Identify which cell holds the provided text, then report its (X, Y) central coordinate. 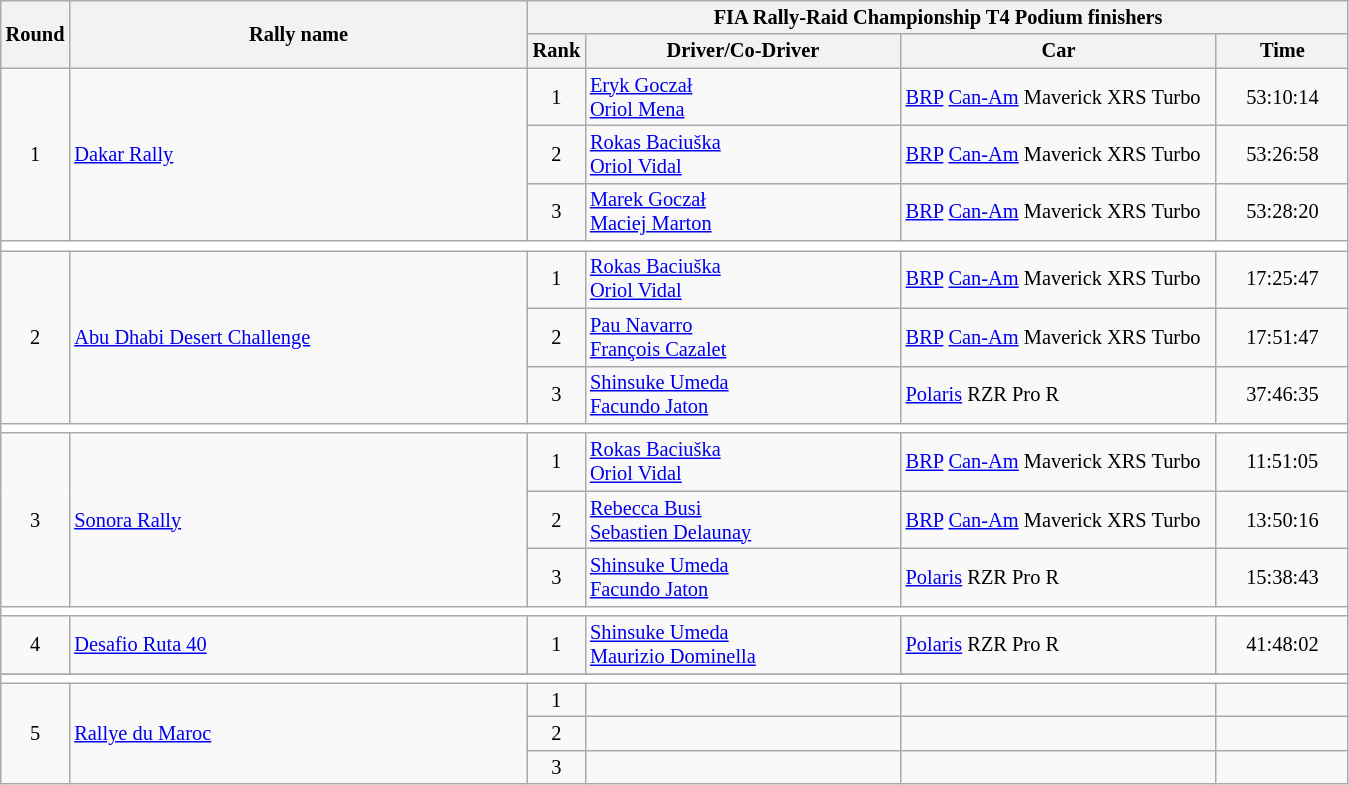
Abu Dhabi Desert Challenge (298, 336)
Shinsuke Umeda Maurizio Dominella (743, 645)
17:25:47 (1282, 279)
Round (36, 34)
Rank (556, 51)
Time (1282, 51)
Sonora Rally (298, 520)
Pau Navarro François Cazalet (743, 337)
FIA Rally-Raid Championship T4 Podium finishers (938, 17)
37:46:35 (1282, 395)
15:38:43 (1282, 577)
Eryk Goczał Oriol Mena (743, 97)
41:48:02 (1282, 645)
Rally name (298, 34)
Driver/Co-Driver (743, 51)
Dakar Rally (298, 154)
Desafio Ruta 40 (298, 645)
17:51:47 (1282, 337)
11:51:05 (1282, 462)
Marek Goczał Maciej Marton (743, 212)
53:28:20 (1282, 212)
5 (36, 734)
4 (36, 645)
Car (1059, 51)
13:50:16 (1282, 520)
Rebecca Busi Sebastien Delaunay (743, 520)
53:10:14 (1282, 97)
53:26:58 (1282, 154)
Rallye du Maroc (298, 734)
